Output the [X, Y] coordinate of the center of the cell containing the given text.  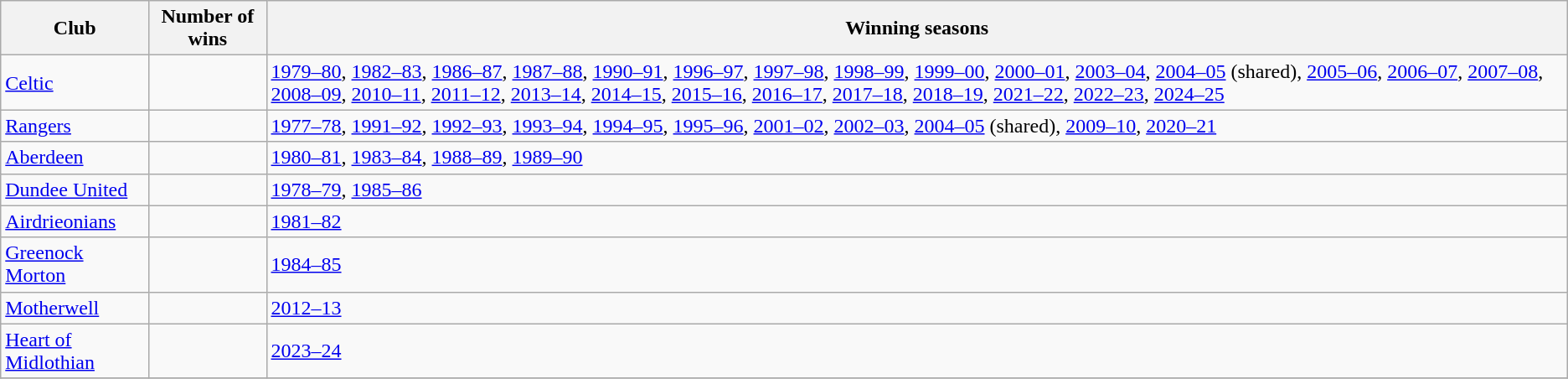
2023–24 [916, 350]
Club [75, 29]
Number of wins [208, 29]
1984–85 [916, 265]
Celtic [75, 82]
Winning seasons [916, 29]
1977–78, 1991–92, 1992–93, 1993–94, 1994–95, 1995–96, 2001–02, 2002–03, 2004–05 (shared), 2009–10, 2020–21 [916, 126]
1980–81, 1983–84, 1988–89, 1989–90 [916, 158]
Greenock Morton [75, 265]
Heart of Midlothian [75, 350]
Rangers [75, 126]
Dundee United [75, 189]
Airdrieonians [75, 221]
1981–82 [916, 221]
1978–79, 1985–86 [916, 189]
Motherwell [75, 308]
2012–13 [916, 308]
Aberdeen [75, 158]
